Determine the [X, Y] coordinate at the center of the cell enclosing the given text.  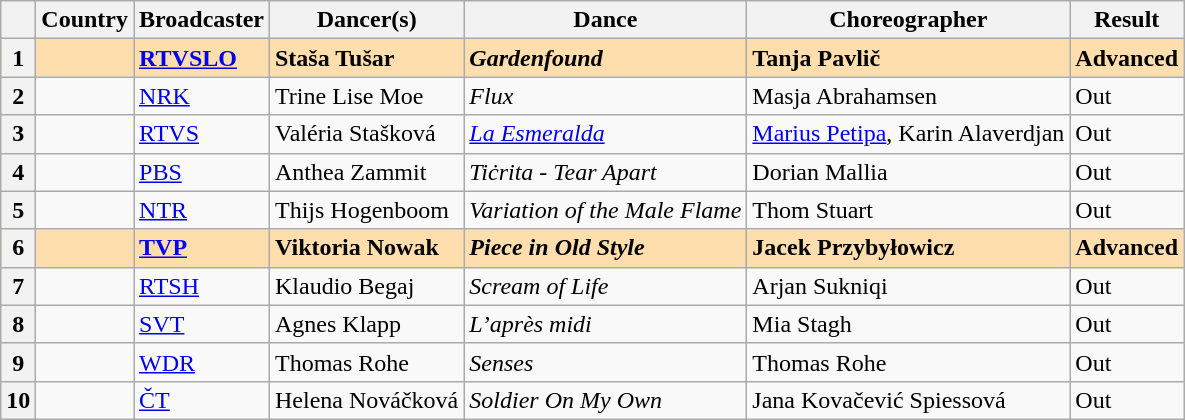
Masja Abrahamsen [908, 96]
WDR [202, 362]
Viktoria Nowak [366, 248]
SVT [202, 324]
Anthea Zammit [366, 172]
6 [18, 248]
NRK [202, 96]
Klaudio Begaj [366, 286]
Mia Stagh [908, 324]
Variation of the Male Flame [606, 210]
Piece in Old Style [606, 248]
2 [18, 96]
Valéria Stašková [366, 134]
Dorian Mallia [908, 172]
Thom Stuart [908, 210]
Dancer(s) [366, 20]
Senses [606, 362]
8 [18, 324]
Agnes Klapp [366, 324]
RTVSLO [202, 58]
L’après midi [606, 324]
7 [18, 286]
Marius Petipa, Karin Alaverdjan [908, 134]
Country [85, 20]
Soldier On My Own [606, 400]
1 [18, 58]
Jana Kovačević Spiessová [908, 400]
Helena Nováčková [366, 400]
Choreographer [908, 20]
RTVS [202, 134]
Arjan Sukniqi [908, 286]
Tanja Pavlič [908, 58]
Jacek Przybyłowicz [908, 248]
9 [18, 362]
Result [1127, 20]
5 [18, 210]
Flux [606, 96]
Trine Lise Moe [366, 96]
3 [18, 134]
Dance [606, 20]
10 [18, 400]
Broadcaster [202, 20]
Staša Tušar [366, 58]
Tiċrita - Tear Apart [606, 172]
Gardenfound [606, 58]
RTSH [202, 286]
PBS [202, 172]
ČT [202, 400]
Thijs Hogenboom [366, 210]
TVP [202, 248]
4 [18, 172]
NTR [202, 210]
Scream of Life [606, 286]
La Esmeralda [606, 134]
